Output the (X, Y) coordinate of the center of the cell containing the given text.  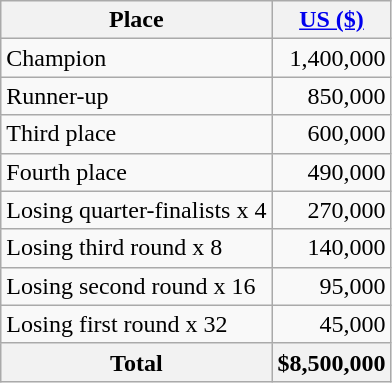
Total (136, 362)
Fourth place (136, 172)
1,400,000 (332, 58)
45,000 (332, 324)
270,000 (332, 210)
850,000 (332, 96)
Losing third round x 8 (136, 248)
Third place (136, 134)
Champion (136, 58)
490,000 (332, 172)
US ($) (332, 20)
$8,500,000 (332, 362)
600,000 (332, 134)
Place (136, 20)
95,000 (332, 286)
Losing second round x 16 (136, 286)
140,000 (332, 248)
Losing first round x 32 (136, 324)
Runner-up (136, 96)
Losing quarter-finalists x 4 (136, 210)
